Search for the cell housing the specified text and yield its [X, Y] center coordinate. 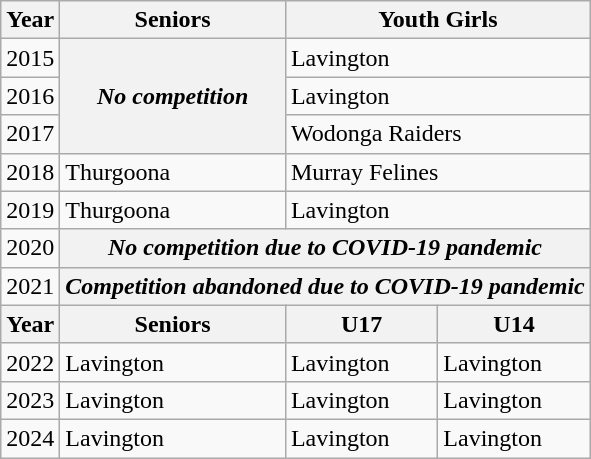
Murray Felines [438, 172]
2022 [30, 362]
No competition due to COVID-19 pandemic [325, 248]
2017 [30, 134]
2021 [30, 286]
2019 [30, 210]
2020 [30, 248]
Competition abandoned due to COVID-19 pandemic [325, 286]
2015 [30, 58]
Youth Girls [438, 20]
2018 [30, 172]
U14 [514, 324]
U17 [361, 324]
2024 [30, 438]
Wodonga Raiders [438, 134]
2023 [30, 400]
No competition [173, 96]
2016 [30, 96]
